Pinpoint the cell where the given text exists, returning its (X, Y) midpoint coordinate. 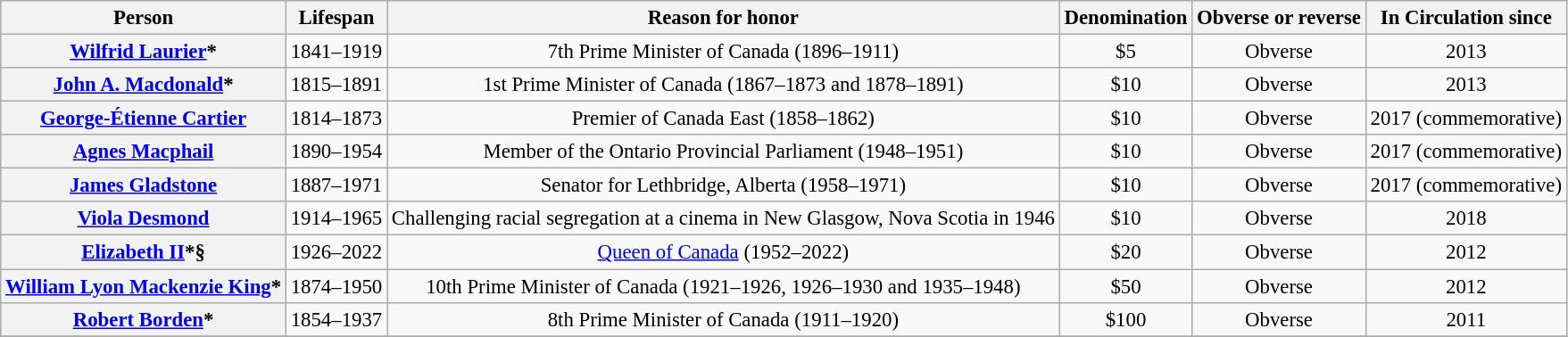
1841–1919 (336, 52)
1815–1891 (336, 85)
In Circulation since (1465, 18)
Viola Desmond (144, 218)
Person (144, 18)
7th Prime Minister of Canada (1896–1911) (724, 52)
2018 (1465, 218)
Wilfrid Laurier* (144, 52)
Obverse or reverse (1279, 18)
8th Prime Minister of Canada (1911–1920) (724, 319)
1890–1954 (336, 152)
1887–1971 (336, 185)
2011 (1465, 319)
1st Prime Minister of Canada (1867–1873 and 1878–1891) (724, 85)
Challenging racial segregation at a cinema in New Glasgow, Nova Scotia in 1946 (724, 218)
1814–1873 (336, 119)
James Gladstone (144, 185)
Lifespan (336, 18)
Premier of Canada East (1858–1862) (724, 119)
Senator for Lethbridge, Alberta (1958–1971) (724, 185)
$20 (1126, 252)
Queen of Canada (1952–2022) (724, 252)
John A. Macdonald* (144, 85)
1926–2022 (336, 252)
Elizabeth II*§ (144, 252)
1874–1950 (336, 286)
Member of the Ontario Provincial Parliament (1948–1951) (724, 152)
William Lyon Mackenzie King* (144, 286)
Reason for honor (724, 18)
1914–1965 (336, 218)
$5 (1126, 52)
Denomination (1126, 18)
$100 (1126, 319)
10th Prime Minister of Canada (1921–1926, 1926–1930 and 1935–1948) (724, 286)
Robert Borden* (144, 319)
$50 (1126, 286)
Agnes Macphail (144, 152)
1854–1937 (336, 319)
George-Étienne Cartier (144, 119)
